For the text-containing cell, return its midpoint in [x, y] coordinate format. 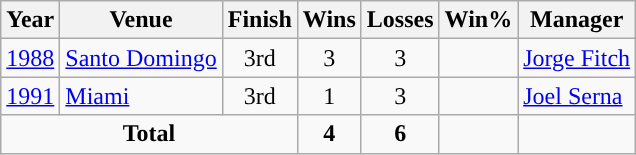
Losses [400, 20]
4 [329, 134]
Year [30, 20]
Venue [141, 20]
1991 [30, 96]
Finish [260, 20]
Manager [577, 20]
1988 [30, 58]
Joel Serna [577, 96]
Win% [478, 20]
1 [329, 96]
Total [150, 134]
Santo Domingo [141, 58]
Wins [329, 20]
6 [400, 134]
Jorge Fitch [577, 58]
Miami [141, 96]
